Pinpoint the cell where the given text exists, returning its (x, y) midpoint coordinate. 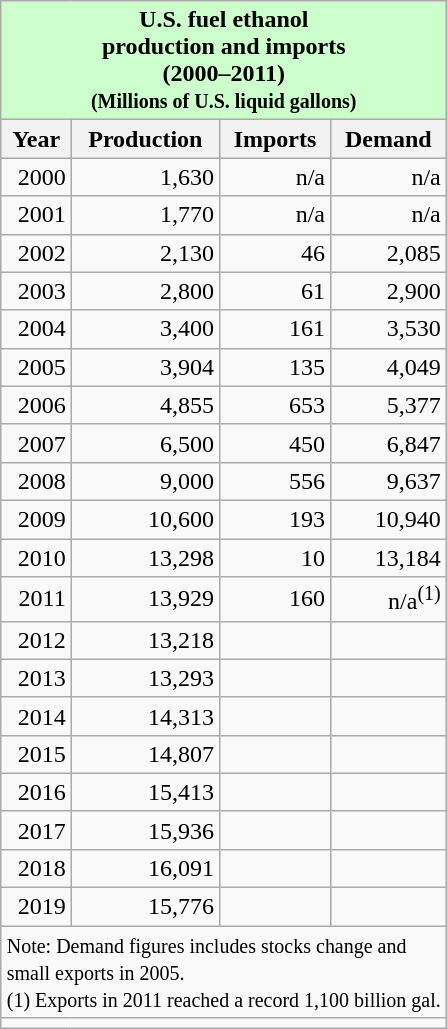
2012 (36, 640)
2,130 (145, 253)
1,770 (145, 215)
13,298 (145, 557)
61 (276, 291)
2003 (36, 291)
5,377 (388, 405)
653 (276, 405)
2002 (36, 253)
Imports (276, 139)
1,630 (145, 177)
Year (36, 139)
2,800 (145, 291)
13,929 (145, 600)
10 (276, 557)
2007 (36, 443)
2011 (36, 600)
16,091 (145, 868)
2,900 (388, 291)
2004 (36, 329)
2006 (36, 405)
2015 (36, 754)
13,218 (145, 640)
U.S. fuel ethanolproduction and imports(2000–2011)(Millions of U.S. liquid gallons) (224, 60)
2017 (36, 830)
9,637 (388, 481)
14,313 (145, 716)
3,904 (145, 367)
Production (145, 139)
2018 (36, 868)
2000 (36, 177)
46 (276, 253)
15,936 (145, 830)
4,049 (388, 367)
3,530 (388, 329)
6,500 (145, 443)
10,940 (388, 519)
160 (276, 600)
2009 (36, 519)
2010 (36, 557)
13,184 (388, 557)
14,807 (145, 754)
Demand (388, 139)
2014 (36, 716)
9,000 (145, 481)
450 (276, 443)
2013 (36, 678)
161 (276, 329)
4,855 (145, 405)
15,776 (145, 907)
135 (276, 367)
6,847 (388, 443)
2001 (36, 215)
Note: Demand figures includes stocks change andsmall exports in 2005.(1) Exports in 2011 reached a record 1,100 billion gal. (224, 972)
556 (276, 481)
193 (276, 519)
2,085 (388, 253)
15,413 (145, 792)
2016 (36, 792)
13,293 (145, 678)
10,600 (145, 519)
3,400 (145, 329)
n/a(1) (388, 600)
2008 (36, 481)
2019 (36, 907)
2005 (36, 367)
